For the text-containing cell, return its midpoint in [X, Y] coordinate format. 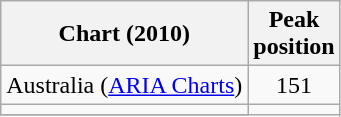
151 [294, 85]
Peakposition [294, 34]
Australia (ARIA Charts) [124, 85]
Chart (2010) [124, 34]
